Output the (x, y) coordinate of the center of the cell containing the given text.  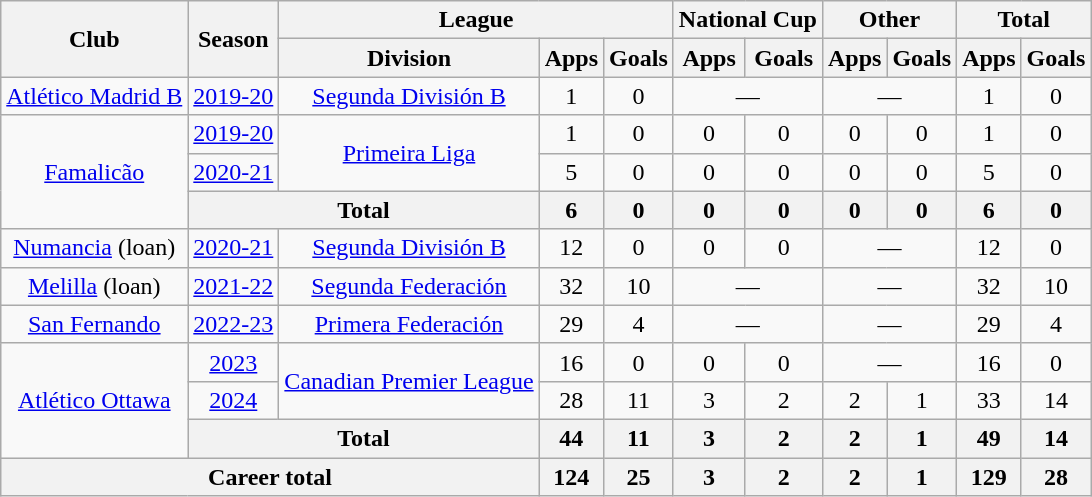
Career total (270, 477)
San Fernando (94, 324)
129 (989, 477)
49 (989, 438)
Season (234, 39)
Club (94, 39)
25 (639, 477)
44 (571, 438)
2022-23 (234, 324)
League (476, 20)
Numancia (loan) (94, 248)
Atlético Madrid B (94, 96)
Atlético Ottawa (94, 400)
2023 (234, 362)
2021-22 (234, 286)
National Cup (748, 20)
Primeira Liga (409, 153)
Famalicão (94, 172)
Segunda Federación (409, 286)
124 (571, 477)
Division (409, 58)
Other (889, 20)
2024 (234, 400)
Canadian Premier League (409, 381)
33 (989, 400)
Primera Federación (409, 324)
Melilla (loan) (94, 286)
